Pinpoint the cell where the given text exists, returning its [X, Y] midpoint coordinate. 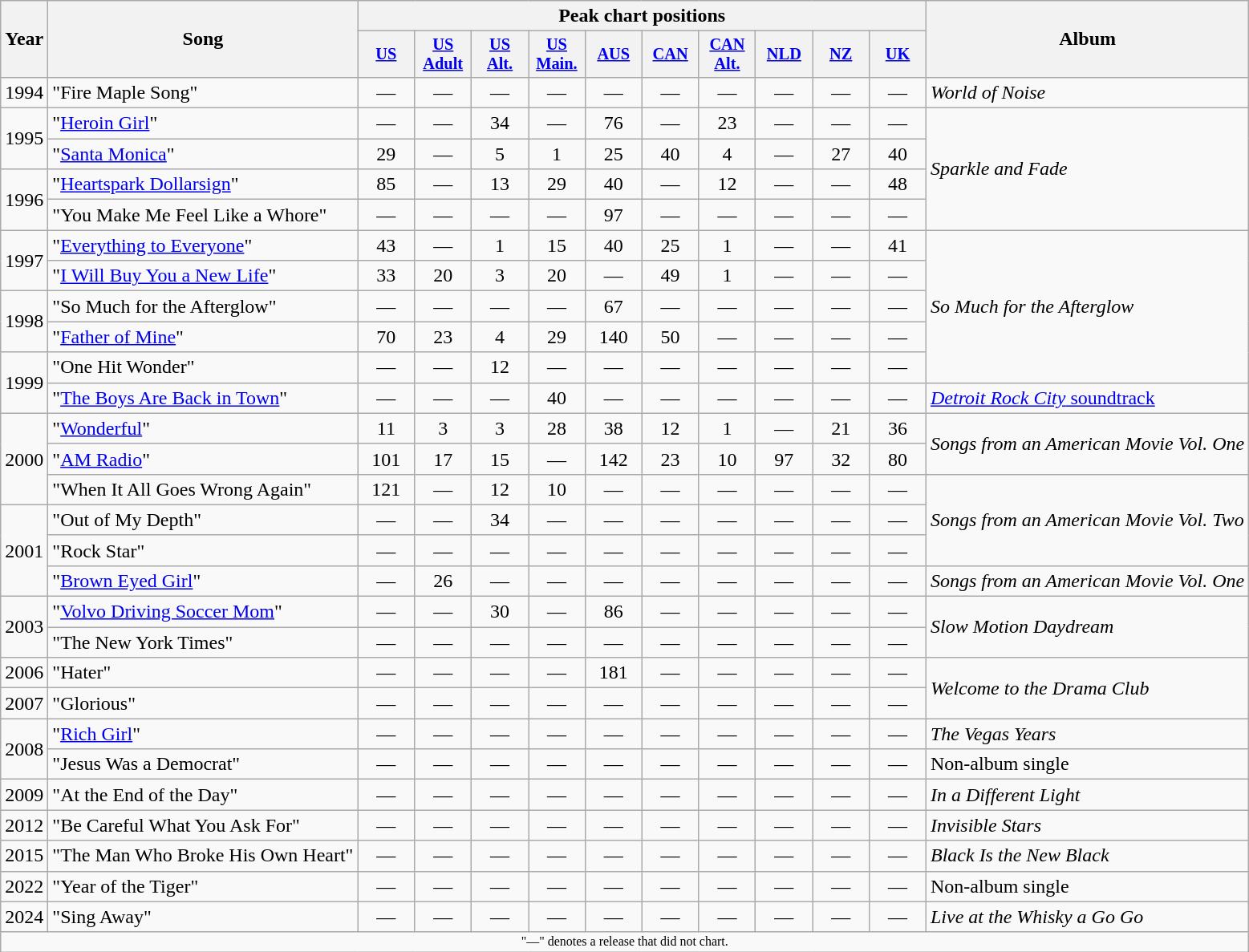
"At the End of the Day" [203, 795]
"Brown Eyed Girl" [203, 581]
"Sing Away" [203, 917]
"The New York Times" [203, 642]
USMain. [557, 55]
"Volvo Driving Soccer Mom" [203, 612]
2022 [24, 886]
1995 [24, 139]
28 [557, 428]
"Jesus Was a Democrat" [203, 764]
2006 [24, 673]
"Heartspark Dollarsign" [203, 184]
AUS [613, 55]
Live at the Whisky a Go Go [1087, 917]
"Rock Star" [203, 550]
"So Much for the Afterglow" [203, 306]
21 [841, 428]
NLD [785, 55]
USAlt. [501, 55]
The Vegas Years [1087, 734]
13 [501, 184]
"Glorious" [203, 703]
Year [24, 39]
2015 [24, 856]
In a Different Light [1087, 795]
"AM Radio" [203, 459]
48 [898, 184]
27 [841, 154]
11 [387, 428]
"Out of My Depth" [203, 520]
30 [501, 612]
"Be Careful What You Ask For" [203, 825]
101 [387, 459]
Sparkle and Fade [1087, 169]
UK [898, 55]
67 [613, 306]
Slow Motion Daydream [1087, 627]
2003 [24, 627]
Black Is the New Black [1087, 856]
"The Boys Are Back in Town" [203, 398]
38 [613, 428]
1996 [24, 200]
"Heroin Girl" [203, 124]
140 [613, 337]
2008 [24, 749]
"When It All Goes Wrong Again" [203, 489]
World of Noise [1087, 92]
Album [1087, 39]
2001 [24, 550]
85 [387, 184]
"Wonderful" [203, 428]
1998 [24, 322]
"Santa Monica" [203, 154]
CAN [671, 55]
2007 [24, 703]
NZ [841, 55]
5 [501, 154]
Welcome to the Drama Club [1087, 688]
41 [898, 245]
49 [671, 276]
"Hater" [203, 673]
Peak chart positions [642, 16]
"The Man Who Broke His Own Heart" [203, 856]
76 [613, 124]
142 [613, 459]
"—" denotes a release that did not chart. [625, 942]
CANAlt. [727, 55]
26 [443, 581]
33 [387, 276]
181 [613, 673]
"Father of Mine" [203, 337]
So Much for the Afterglow [1087, 306]
"I Will Buy You a New Life" [203, 276]
2024 [24, 917]
"Year of the Tiger" [203, 886]
70 [387, 337]
1994 [24, 92]
2009 [24, 795]
2000 [24, 459]
US [387, 55]
43 [387, 245]
17 [443, 459]
Song [203, 39]
"Fire Maple Song" [203, 92]
86 [613, 612]
Invisible Stars [1087, 825]
32 [841, 459]
36 [898, 428]
"One Hit Wonder" [203, 367]
50 [671, 337]
1997 [24, 261]
121 [387, 489]
"Everything to Everyone" [203, 245]
"Rich Girl" [203, 734]
Songs from an American Movie Vol. Two [1087, 520]
2012 [24, 825]
Detroit Rock City soundtrack [1087, 398]
"You Make Me Feel Like a Whore" [203, 215]
USAdult [443, 55]
80 [898, 459]
1999 [24, 383]
